Return the [x, y] coordinate for the center point of the cell that contains the specified text.  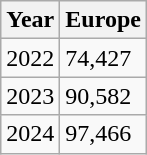
74,427 [104, 58]
90,582 [104, 96]
2024 [30, 134]
Europe [104, 20]
2022 [30, 58]
Year [30, 20]
97,466 [104, 134]
2023 [30, 96]
